Provide the (x, y) coordinate of the cell's center where the given text is located.  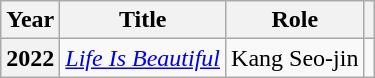
Role (295, 20)
Year (30, 20)
Kang Seo-jin (295, 58)
Title (143, 20)
Life Is Beautiful (143, 58)
2022 (30, 58)
